Provide the (x, y) coordinate of the cell's center where the given text is located.  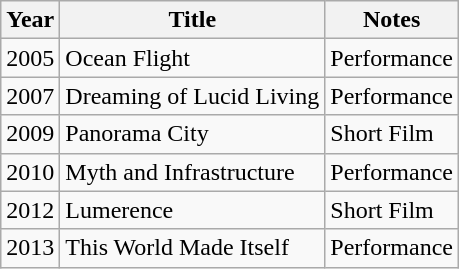
Panorama City (192, 134)
2013 (30, 248)
Notes (392, 20)
2007 (30, 96)
Ocean Flight (192, 58)
2010 (30, 172)
Myth and Infrastructure (192, 172)
Year (30, 20)
2005 (30, 58)
2009 (30, 134)
Title (192, 20)
Dreaming of Lucid Living (192, 96)
2012 (30, 210)
Lumerence (192, 210)
This World Made Itself (192, 248)
